Pinpoint the cell where the given text exists, returning its (X, Y) midpoint coordinate. 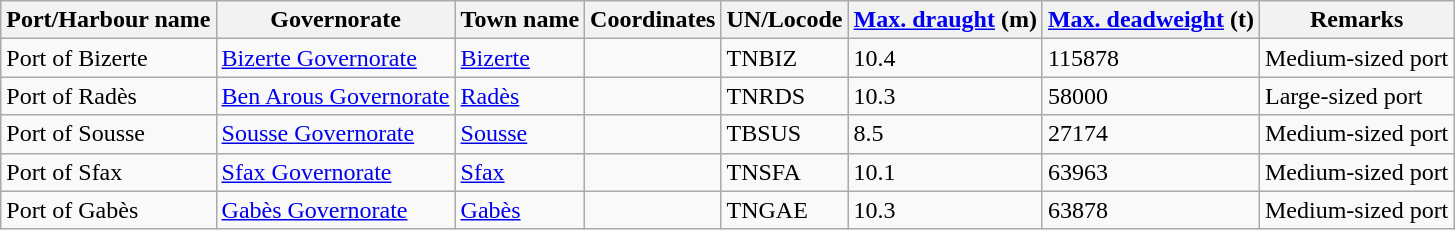
Gabès (520, 210)
Remarks (1356, 20)
10.1 (945, 172)
Port of Radès (108, 96)
Sfax Governorate (336, 172)
63878 (1150, 210)
Port of Sfax (108, 172)
TBSUS (784, 134)
Max. deadweight (t) (1150, 20)
TNRDS (784, 96)
58000 (1150, 96)
Radès (520, 96)
Sousse Governorate (336, 134)
Sousse (520, 134)
27174 (1150, 134)
Ben Arous Governorate (336, 96)
Max. draught (m) (945, 20)
8.5 (945, 134)
10.4 (945, 58)
TNBIZ (784, 58)
Coordinates (653, 20)
Port/Harbour name (108, 20)
63963 (1150, 172)
TNSFA (784, 172)
Port of Sousse (108, 134)
Sfax (520, 172)
115878 (1150, 58)
UN/Locode (784, 20)
Bizerte (520, 58)
Port of Gabès (108, 210)
Port of Bizerte (108, 58)
Town name (520, 20)
TNGAE (784, 210)
Bizerte Governorate (336, 58)
Gabès Governorate (336, 210)
Large-sized port (1356, 96)
Governorate (336, 20)
